Find where the given text appears and provide that cell's center as [x, y] coordinate. 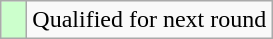
Qualified for next round [150, 20]
